Determine the [x, y] coordinate at the center of the cell enclosing the given text.  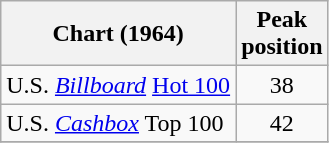
Peakposition [282, 34]
Chart (1964) [118, 34]
U.S. Billboard Hot 100 [118, 85]
U.S. Cashbox Top 100 [118, 123]
42 [282, 123]
38 [282, 85]
